Detect which cell encompasses the target text, then output its [X, Y] center coordinate. 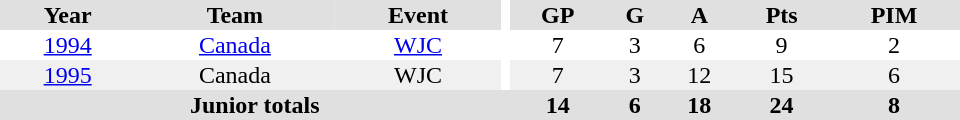
18 [700, 105]
1995 [68, 75]
Pts [782, 15]
12 [700, 75]
Year [68, 15]
9 [782, 45]
Team [234, 15]
Event [418, 15]
G [635, 15]
GP [558, 15]
1994 [68, 45]
15 [782, 75]
14 [558, 105]
2 [894, 45]
24 [782, 105]
8 [894, 105]
A [700, 15]
PIM [894, 15]
Junior totals [255, 105]
